Extract the (x, y) coordinate from the center of the cell holding the provided text.  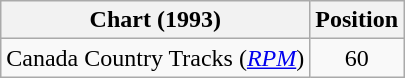
Chart (1993) (156, 20)
Position (357, 20)
60 (357, 58)
Canada Country Tracks (RPM) (156, 58)
